Provide the [X, Y] coordinate of the cell's center where the given text is located.  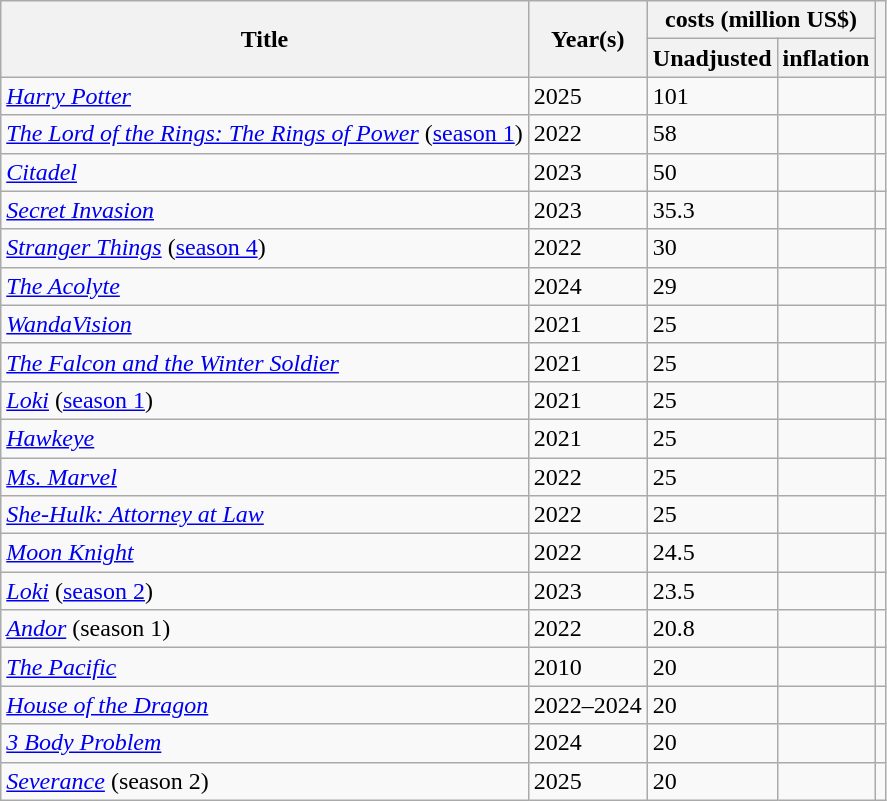
Moon Knight [264, 553]
Ms. Marvel [264, 477]
20.8 [712, 629]
inflation [826, 58]
costs (million US$) [761, 20]
Year(s) [588, 39]
Harry Potter [264, 96]
The Falcon and the Winter Soldier [264, 362]
29 [712, 286]
30 [712, 248]
Loki (season 1) [264, 400]
23.5 [712, 591]
Citadel [264, 172]
She-Hulk: Attorney at Law [264, 515]
The Acolyte [264, 286]
2010 [588, 667]
Severance (season 2) [264, 781]
58 [712, 134]
101 [712, 96]
Secret Invasion [264, 210]
The Lord of the Rings: The Rings of Power (season 1) [264, 134]
50 [712, 172]
35.3 [712, 210]
Title [264, 39]
Loki (season 2) [264, 591]
Hawkeye [264, 438]
WandaVision [264, 324]
3 Body Problem [264, 743]
24.5 [712, 553]
The Pacific [264, 667]
House of the Dragon [264, 705]
Andor (season 1) [264, 629]
Unadjusted [712, 58]
2022–2024 [588, 705]
Stranger Things (season 4) [264, 248]
